Detect which cell encompasses the target text, then output its (x, y) center coordinate. 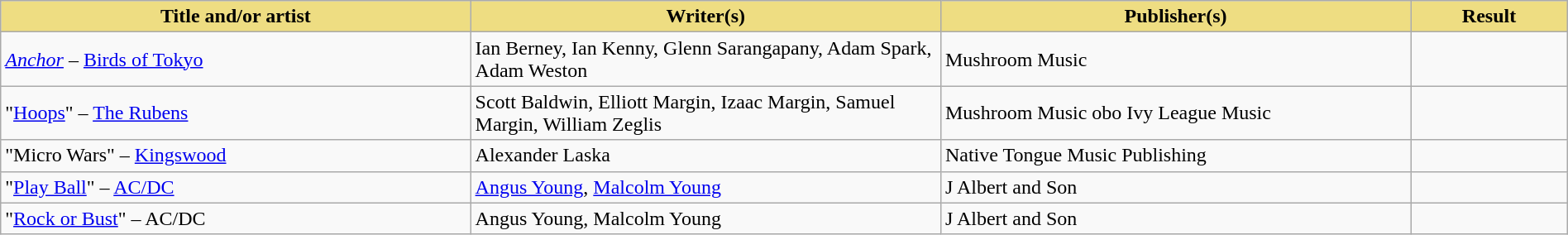
Native Tongue Music Publishing (1175, 156)
Publisher(s) (1175, 17)
Mushroom Music (1175, 60)
Writer(s) (705, 17)
Scott Baldwin, Elliott Margin, Izaac Margin, Samuel Margin, William Zeglis (705, 113)
"Micro Wars" – Kingswood (236, 156)
Anchor – Birds of Tokyo (236, 60)
Title and/or artist (236, 17)
Mushroom Music obo Ivy League Music (1175, 113)
Ian Berney, Ian Kenny, Glenn Sarangapany, Adam Spark, Adam Weston (705, 60)
"Hoops" – The Rubens (236, 113)
"Rock or Bust" – AC/DC (236, 218)
Result (1489, 17)
Alexander Laska (705, 156)
"Play Ball" – AC/DC (236, 187)
